Scan for the cell matching the given text and deliver its (x, y) coordinate at center. 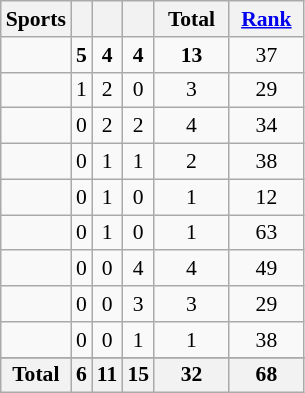
Sports (36, 19)
11 (108, 375)
15 (138, 375)
5 (82, 55)
68 (266, 375)
34 (266, 126)
32 (192, 375)
37 (266, 55)
12 (266, 197)
49 (266, 269)
13 (192, 55)
6 (82, 375)
63 (266, 233)
Rank (266, 19)
